Extract the [X, Y] coordinate from the center of the cell holding the provided text.  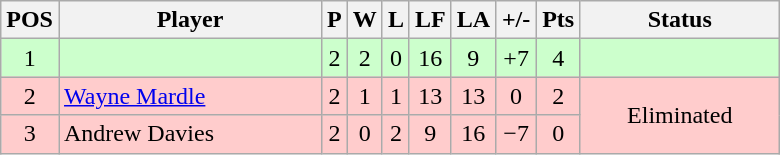
LF [430, 20]
Eliminated [680, 115]
+/- [516, 20]
Wayne Mardle [190, 96]
4 [558, 58]
Player [190, 20]
W [364, 20]
LA [473, 20]
Andrew Davies [190, 134]
−7 [516, 134]
Pts [558, 20]
POS [30, 20]
P [335, 20]
+7 [516, 58]
L [396, 20]
3 [30, 134]
Status [680, 20]
